Scan for the cell matching the given text and deliver its (x, y) coordinate at center. 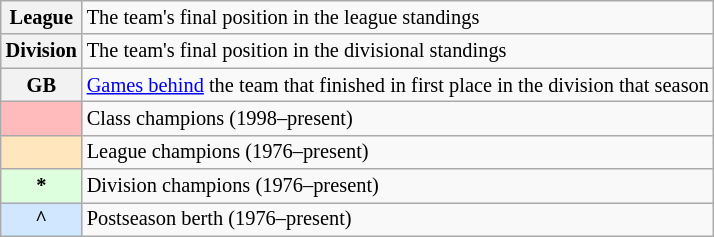
GB (42, 85)
* (42, 186)
Games behind the team that finished in first place in the division that season (398, 85)
Class champions (1998–present) (398, 118)
League champions (1976–present) (398, 152)
Division (42, 51)
The team's final position in the divisional standings (398, 51)
Postseason berth (1976–present) (398, 219)
The team's final position in the league standings (398, 17)
League (42, 17)
Division champions (1976–present) (398, 186)
^ (42, 219)
